Return (X, Y) of the center of cell containing provided text 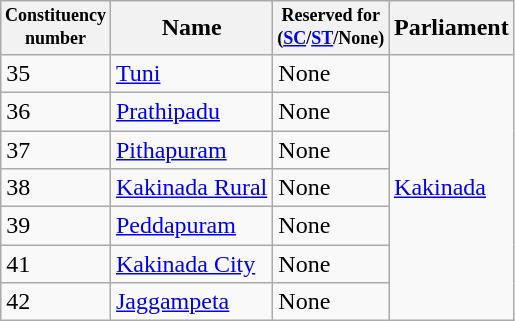
Reserved for(SC/ST/None) (331, 28)
Jaggampeta (191, 302)
41 (56, 264)
Prathipadu (191, 111)
Kakinada City (191, 264)
36 (56, 111)
Constituency number (56, 28)
38 (56, 188)
Parliament (452, 28)
Kakinada (452, 187)
Kakinada Rural (191, 188)
35 (56, 73)
37 (56, 150)
Name (191, 28)
Peddapuram (191, 226)
Pithapuram (191, 150)
Tuni (191, 73)
39 (56, 226)
42 (56, 302)
